From the cell containing the given text, extract its center point as [x, y] coordinate. 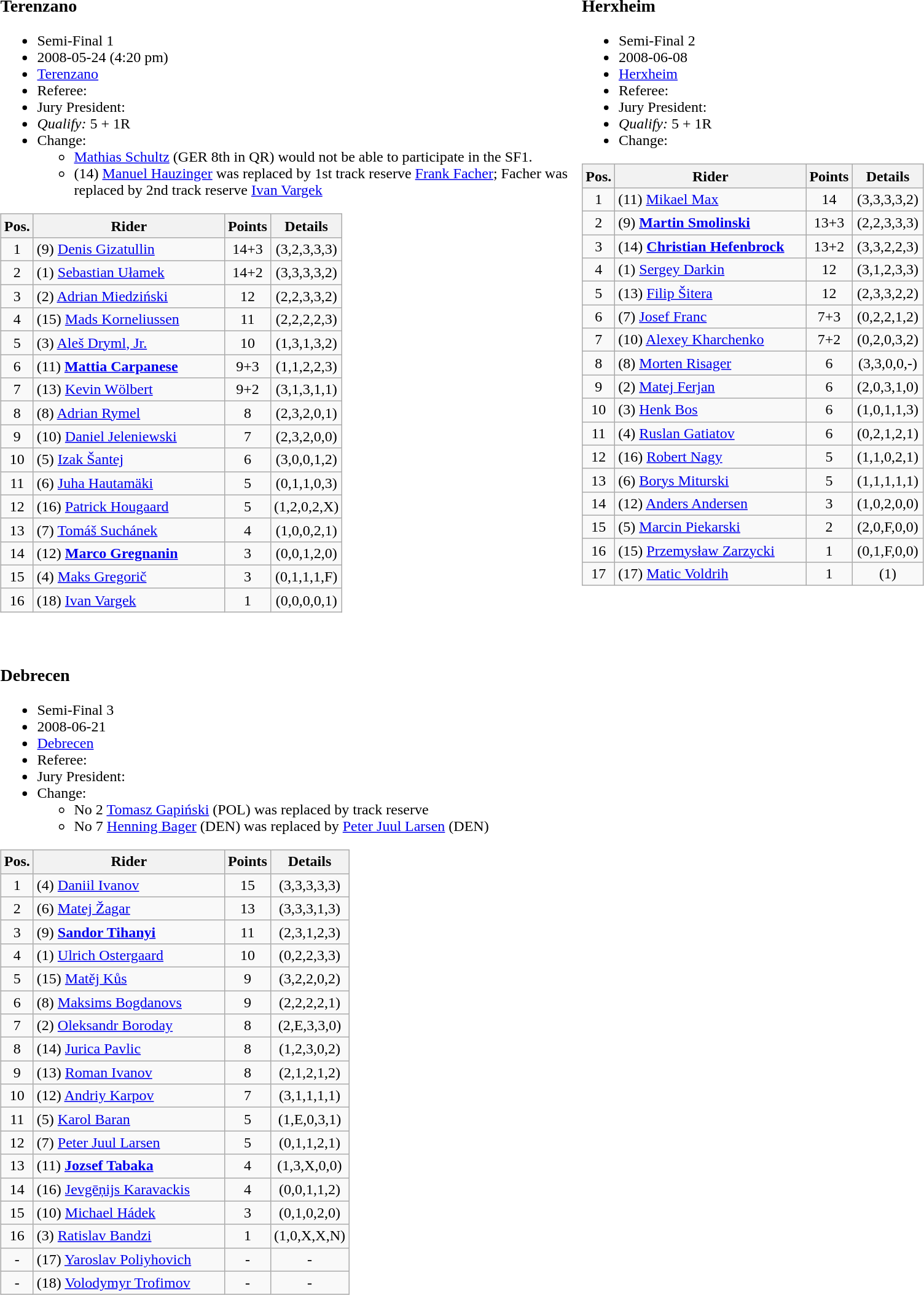
(2) Matej Ferjan [710, 387]
(1,1,0,2,1) [888, 457]
(3,2,2,0,2) [310, 978]
(18) Volodymyr Trofimov [129, 1283]
(17) Yaroslav Poliyhovich [129, 1259]
7+3 [829, 317]
(7) Tomáš Suchánek [129, 530]
(0,1,F,0,0) [888, 550]
(0,2,2,3,3) [310, 955]
(3,2,3,3,3) [306, 249]
(2,2,3,3,3) [888, 223]
(9) Martin Smolinski [710, 223]
(8) Maksims Bogdanovs [129, 1002]
(2,1,2,1,2) [310, 1073]
(0,2,2,1,2) [888, 317]
(1,0,1,1,3) [888, 410]
(3) Henk Bos [710, 410]
(10) Michael Hádek [129, 1213]
(8) Adrian Rymel [129, 413]
13+2 [829, 246]
(7) Josef Franc [710, 317]
(2,2,3,3,2) [306, 296]
(15) Mads Korneliussen [129, 320]
(0,0,1,2,0) [306, 553]
(0,1,0,2,0) [310, 1213]
(11) Jozsef Tabaka [129, 1166]
17 [598, 573]
(3,1,2,3,3) [888, 270]
(12) Anders Andersen [710, 503]
(2) Adrian Miedziński [129, 296]
(2) Oleksandr Boroday [129, 1026]
13+3 [829, 223]
(16) Patrick Hougaard [129, 506]
(3,1,1,1,1) [310, 1096]
(2,3,2,0,1) [306, 413]
(14) Jurica Pavlic [129, 1049]
(11) Mikael Max [710, 199]
14+3 [247, 249]
(0,0,1,1,2) [310, 1189]
(16) Robert Nagy [710, 457]
(2,2,2,2,3) [306, 320]
(1) Sergey Darkin [710, 270]
(1,2,0,2,X) [306, 506]
7+2 [829, 340]
(0,1,1,2,1) [310, 1143]
(5) Izak Šantej [129, 460]
(2,3,1,2,3) [310, 932]
(1) Sebastian Ułamek [129, 273]
(1,3,1,3,2) [306, 343]
(3) Aleš Dryml, Jr. [129, 343]
(1,E,0,3,1) [310, 1119]
(2,E,3,3,0) [310, 1026]
(17) Matic Voldrih [710, 573]
(13) Kevin Wölbert [129, 390]
(3) Ratislav Bandzi [129, 1236]
(2,0,3,1,0) [888, 387]
(2,3,3,2,2) [888, 293]
(15) Przemysław Zarzycki [710, 550]
(0,0,0,0,1) [306, 600]
(12) Andriy Karpov [129, 1096]
(0,1,1,1,F) [306, 577]
(12) Marco Gregnanin [129, 553]
(3,3,0,0,-) [888, 363]
(0,2,1,2,1) [888, 433]
(3,3,3,3,3) [310, 885]
(1,1,2,2,3) [306, 366]
(6) Juha Hautamäki [129, 483]
(16) Jevgēņijs Karavackis [129, 1189]
(18) Ivan Vargek [129, 600]
(1,0,0,2,1) [306, 530]
(14) Christian Hefenbrock [710, 246]
(4) Daniil Ivanov [129, 885]
(3,0,0,1,2) [306, 460]
(1,0,X,X,N) [310, 1236]
(0,1,1,0,3) [306, 483]
(1,3,X,0,0) [310, 1166]
(1,0,2,0,0) [888, 503]
(1,1,1,1,1) [888, 480]
(13) Filip Šitera [710, 293]
(8) Morten Risager [710, 363]
(3,1,3,1,1) [306, 390]
(9) Denis Gizatullin [129, 249]
(7) Peter Juul Larsen [129, 1143]
(5) Marcin Piekarski [710, 527]
(9) Sandor Tihanyi [129, 932]
(6) Borys Miturski [710, 480]
9+3 [247, 366]
(11) Mattia Carpanese [129, 366]
(13) Roman Ivanov [129, 1073]
(1) [888, 573]
(2,3,2,0,0) [306, 436]
(10) Alexey Kharchenko [710, 340]
(3,3,2,2,3) [888, 246]
(2,0,F,0,0) [888, 527]
(3,3,3,1,3) [310, 908]
(1,2,3,0,2) [310, 1049]
(4) Maks Gregorič [129, 577]
(4) Ruslan Gatiatov [710, 433]
(5) Karol Baran [129, 1119]
14+2 [247, 273]
(1) Ulrich Ostergaard [129, 955]
9+2 [247, 390]
(2,2,2,2,1) [310, 1002]
(0,2,0,3,2) [888, 340]
(6) Matej Žagar [129, 908]
(15) Matěj Kůs [129, 978]
(10) Daniel Jeleniewski [129, 436]
